Detect which cell encompasses the target text, then output its (x, y) center coordinate. 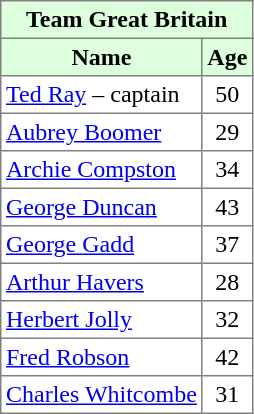
George Duncan (102, 207)
34 (227, 170)
Age (227, 57)
42 (227, 357)
Fred Robson (102, 357)
Team Great Britain (127, 20)
31 (227, 395)
Aubrey Boomer (102, 132)
29 (227, 132)
Arthur Havers (102, 282)
George Gadd (102, 245)
Ted Ray – captain (102, 95)
32 (227, 320)
Charles Whitcombe (102, 395)
Name (102, 57)
43 (227, 207)
37 (227, 245)
50 (227, 95)
28 (227, 282)
Herbert Jolly (102, 320)
Archie Compston (102, 170)
